Provide the (x, y) coordinate of the cell's center where the given text is located.  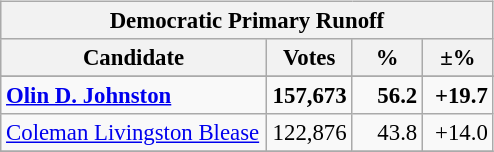
Olin D. Johnston (134, 96)
157,673 (309, 96)
±% (458, 58)
+14.0 (458, 133)
Votes (309, 58)
Coleman Livingston Blease (134, 133)
43.8 (388, 133)
Candidate (134, 58)
56.2 (388, 96)
% (388, 58)
Democratic Primary Runoff (247, 21)
+19.7 (458, 96)
122,876 (309, 133)
